For the text-containing cell, return its midpoint in [x, y] coordinate format. 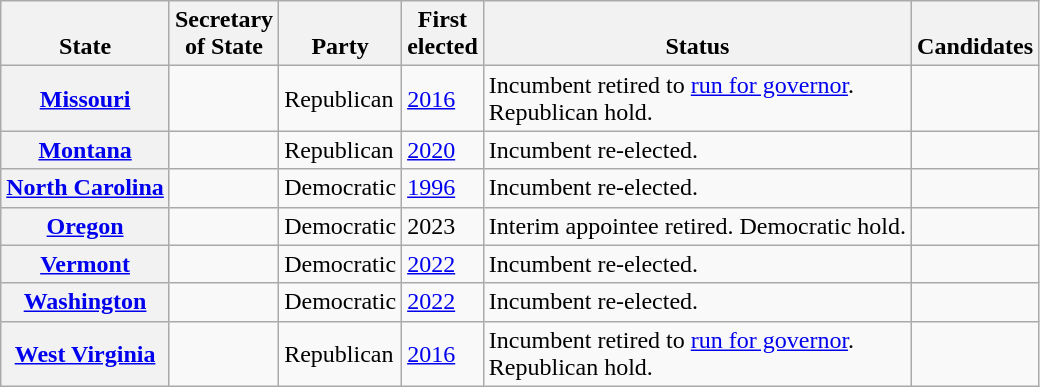
Washington [86, 302]
Firstelected [443, 34]
West Virginia [86, 354]
Interim appointee retired. Democratic hold. [697, 226]
2020 [443, 150]
2023 [443, 226]
North Carolina [86, 188]
State [86, 34]
Party [340, 34]
Missouri [86, 98]
Oregon [86, 226]
Vermont [86, 264]
Montana [86, 150]
Secretaryof State [224, 34]
Candidates [976, 34]
1996 [443, 188]
Status [697, 34]
